Find where the given text appears and provide that cell's center as (X, Y) coordinate. 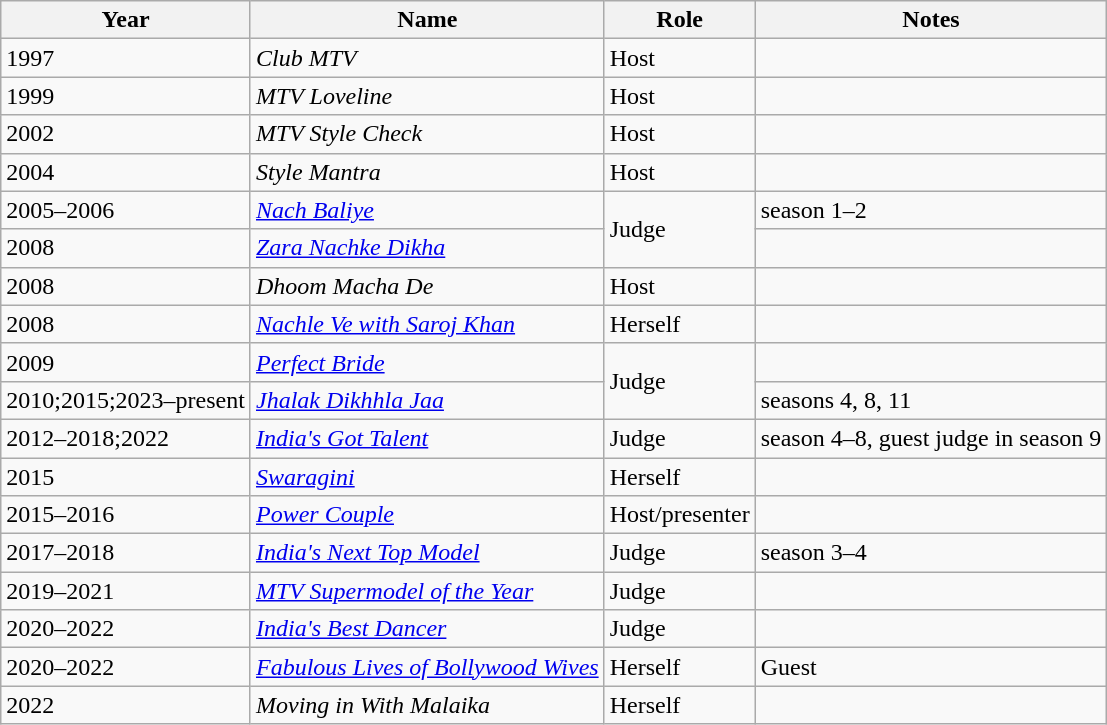
Year (126, 20)
Nachle Ve with Saroj Khan (427, 324)
Guest (931, 667)
2022 (126, 705)
MTV Style Check (427, 134)
season 3–4 (931, 553)
2012–2018;2022 (126, 438)
season 1–2 (931, 210)
Nach Baliye (427, 210)
2015–2016 (126, 515)
seasons 4, 8, 11 (931, 400)
India's Next Top Model (427, 553)
Power Couple (427, 515)
Zara Nachke Dikha (427, 248)
2019–2021 (126, 591)
MTV Loveline (427, 96)
Jhalak Dikhhla Jaa (427, 400)
Swaragini (427, 477)
Host/presenter (680, 515)
Fabulous Lives of Bollywood Wives (427, 667)
1997 (126, 58)
Name (427, 20)
1999 (126, 96)
season 4–8, guest judge in season 9 (931, 438)
Role (680, 20)
Moving in With Malaika (427, 705)
MTV Supermodel of the Year (427, 591)
2005–2006 (126, 210)
2017–2018 (126, 553)
Club MTV (427, 58)
India's Best Dancer (427, 629)
2004 (126, 172)
Notes (931, 20)
2002 (126, 134)
Perfect Bride (427, 362)
2010;2015;2023–present (126, 400)
India's Got Talent (427, 438)
Dhoom Macha De (427, 286)
2009 (126, 362)
2015 (126, 477)
Style Mantra (427, 172)
